Determine the [X, Y] coordinate at the center of the cell enclosing the given text.  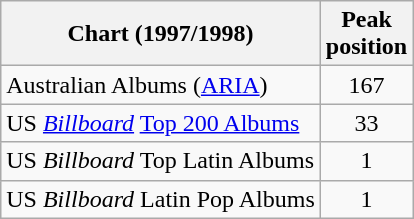
US Billboard Top 200 Albums [161, 123]
US Billboard Top Latin Albums [161, 161]
167 [366, 85]
Australian Albums (ARIA) [161, 85]
Chart (1997/1998) [161, 34]
Peakposition [366, 34]
33 [366, 123]
US Billboard Latin Pop Albums [161, 199]
